Find where the given text appears and provide that cell's center as [X, Y] coordinate. 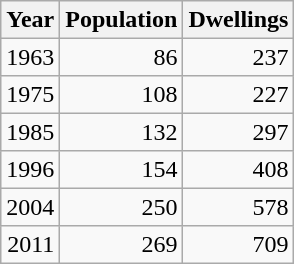
1963 [30, 56]
269 [122, 244]
2004 [30, 206]
132 [122, 132]
Population [122, 20]
408 [238, 170]
297 [238, 132]
1985 [30, 132]
2011 [30, 244]
Dwellings [238, 20]
86 [122, 56]
108 [122, 94]
709 [238, 244]
154 [122, 170]
227 [238, 94]
1975 [30, 94]
578 [238, 206]
Year [30, 20]
250 [122, 206]
237 [238, 56]
1996 [30, 170]
